Output the [X, Y] coordinate of the center of the cell containing the given text.  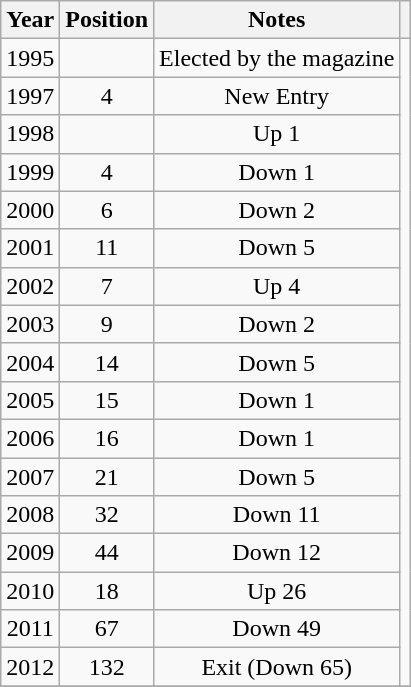
Notes [277, 20]
Up 1 [277, 134]
2011 [30, 629]
2008 [30, 515]
Down 12 [277, 553]
Up 4 [277, 286]
2004 [30, 362]
67 [107, 629]
2002 [30, 286]
2007 [30, 477]
7 [107, 286]
15 [107, 400]
2012 [30, 667]
2003 [30, 324]
32 [107, 515]
21 [107, 477]
6 [107, 210]
New Entry [277, 96]
2009 [30, 553]
Down 11 [277, 515]
Exit (Down 65) [277, 667]
Year [30, 20]
1997 [30, 96]
2010 [30, 591]
Elected by the magazine [277, 58]
11 [107, 248]
2005 [30, 400]
1995 [30, 58]
Down 49 [277, 629]
2001 [30, 248]
2000 [30, 210]
2006 [30, 438]
1998 [30, 134]
16 [107, 438]
132 [107, 667]
18 [107, 591]
1999 [30, 172]
14 [107, 362]
9 [107, 324]
Position [107, 20]
Up 26 [277, 591]
44 [107, 553]
